Scan for the cell matching the given text and deliver its (X, Y) coordinate at center. 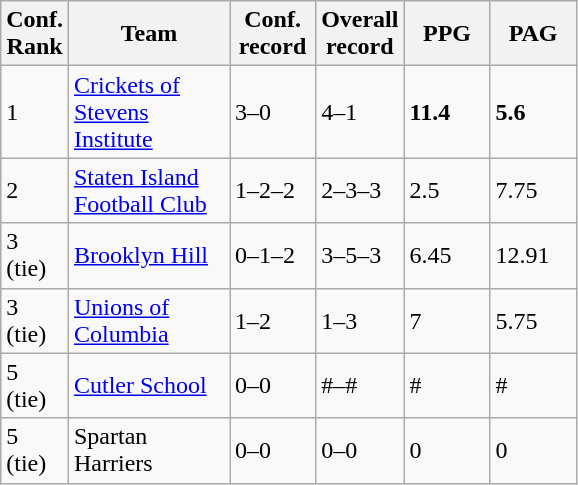
Crickets of Stevens Institute (148, 112)
1–2–2 (273, 190)
7 (447, 320)
PPG (447, 34)
Brooklyn Hill (148, 256)
4–1 (360, 112)
3–5–3 (360, 256)
PAG (533, 34)
3–0 (273, 112)
5.75 (533, 320)
1 (35, 112)
Spartan Harriers (148, 450)
12.91 (533, 256)
#–# (360, 386)
Unions of Columbia (148, 320)
Staten Island Football Club (148, 190)
Overall record (360, 34)
Team (148, 34)
Cutler School (148, 386)
7.75 (533, 190)
1–3 (360, 320)
1–2 (273, 320)
2 (35, 190)
Conf. Rank (35, 34)
2.5 (447, 190)
0–1–2 (273, 256)
5.6 (533, 112)
Conf. record (273, 34)
6.45 (447, 256)
2–3–3 (360, 190)
11.4 (447, 112)
